Output the (X, Y) coordinate of the center of the cell containing the given text.  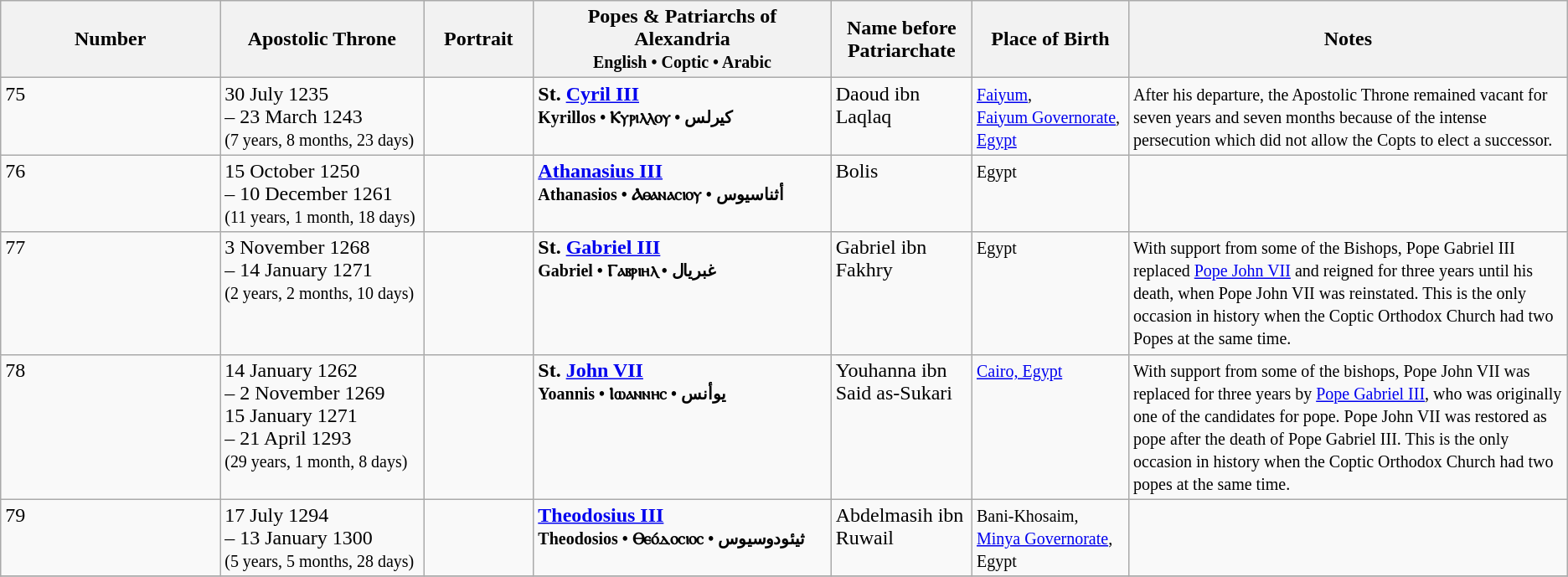
St. John VIIYoannis • Ⲓⲱⲁⲛⲛⲏⲥ • يوأنس (682, 427)
Number (111, 39)
Abdelmasih ibn Ruwail (901, 538)
15 October 1250– 10 December 1261(11 years, 1 month, 18 days) (322, 193)
Gabriel ibn Fakhry (901, 293)
17 July 1294– 13 January 1300(5 years, 5 months, 28 days) (322, 538)
St. Cyril IIIKyrillos • Ⲕⲩⲣⲓⲗⲗⲟⲩ • كيرلس (682, 116)
76 (111, 193)
St. Gabriel IIIGabriel • Ⲅⲁⲃⲣⲓⲏⲗ • غبريال (682, 293)
Popes & Patriarchs of AlexandriaEnglish • Coptic • Arabic (682, 39)
Theodosius IIITheodosios • Ⲑⲉⲟ́ⲇⲟⲥⲓⲟⲥ • ثيئودوسيوس (682, 538)
Bolis (901, 193)
Cairo, Egypt (1050, 427)
Notes (1349, 39)
Daoud ibn Laqlaq (901, 116)
Faiyum,Faiyum Governorate, Egypt (1050, 116)
Name before Patriarchate (901, 39)
Apostolic Throne (322, 39)
Portrait (479, 39)
79 (111, 538)
Place of Birth (1050, 39)
75 (111, 116)
77 (111, 293)
Athanasius IIIAthanasios • Ⲁⲑⲁⲛⲁⲥⲓⲟⲩ • أثناسيوس (682, 193)
Youhanna ibn Said as-Sukari (901, 427)
3 November 1268– 14 January 1271(2 years, 2 months, 10 days) (322, 293)
78 (111, 427)
30 July 1235– 23 March 1243(7 years, 8 months, 23 days) (322, 116)
14 January 1262– 2 November 126915 January 1271– 21 April 1293(29 years, 1 month, 8 days) (322, 427)
Bani-Khosaim,Minya Governorate, Egypt (1050, 538)
